Determine the [x, y] coordinate at the center of the cell enclosing the given text.  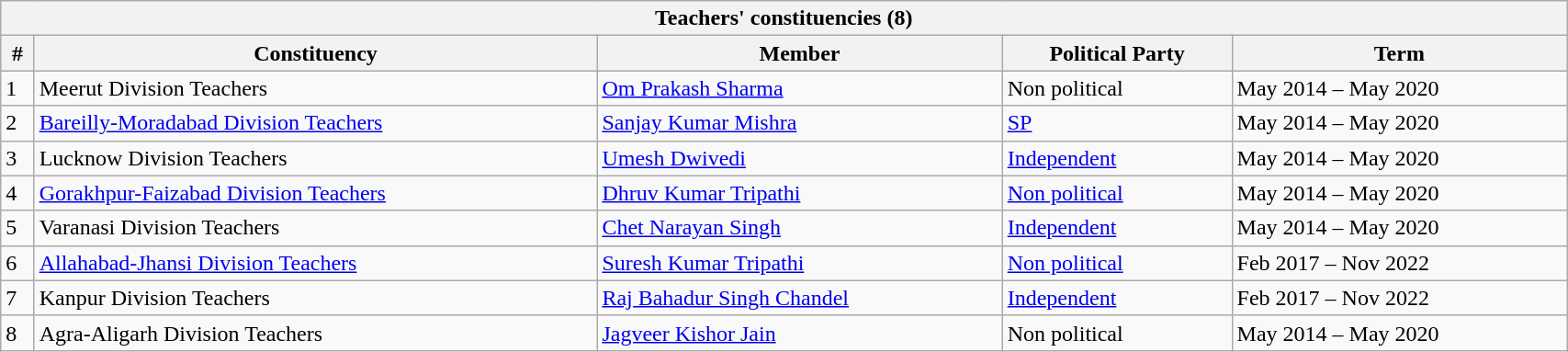
Allahabad-Jhansi Division Teachers [316, 263]
8 [17, 333]
Teachers' constituencies (8) [784, 18]
Agra-Aligarh Division Teachers [316, 333]
1 [17, 88]
3 [17, 158]
Term [1400, 53]
Political Party [1117, 53]
Lucknow Division Teachers [316, 158]
Varanasi Division Teachers [316, 228]
7 [17, 298]
# [17, 53]
Member [799, 53]
Raj Bahadur Singh Chandel [799, 298]
Om Prakash Sharma [799, 88]
Dhruv Kumar Tripathi [799, 193]
6 [17, 263]
Kanpur Division Teachers [316, 298]
Sanjay Kumar Mishra [799, 123]
Constituency [316, 53]
Chet Narayan Singh [799, 228]
Gorakhpur-Faizabad Division Teachers [316, 193]
5 [17, 228]
Suresh Kumar Tripathi [799, 263]
2 [17, 123]
4 [17, 193]
SP [1117, 123]
Jagveer Kishor Jain [799, 333]
Umesh Dwivedi [799, 158]
Bareilly-Moradabad Division Teachers [316, 123]
Meerut Division Teachers [316, 88]
